Identify which cell holds the provided text, then report its [x, y] central coordinate. 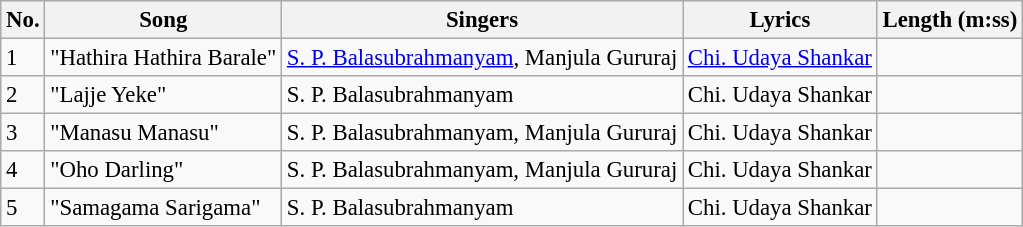
Singers [482, 20]
3 [23, 133]
5 [23, 208]
"Oho Darling" [164, 170]
"Manasu Manasu" [164, 133]
"Lajje Yeke" [164, 95]
4 [23, 170]
"Hathira Hathira Barale" [164, 58]
2 [23, 95]
Length (m:ss) [950, 20]
No. [23, 20]
Lyrics [780, 20]
Song [164, 20]
"Samagama Sarigama" [164, 208]
1 [23, 58]
